Detect which cell encompasses the target text, then output its [x, y] center coordinate. 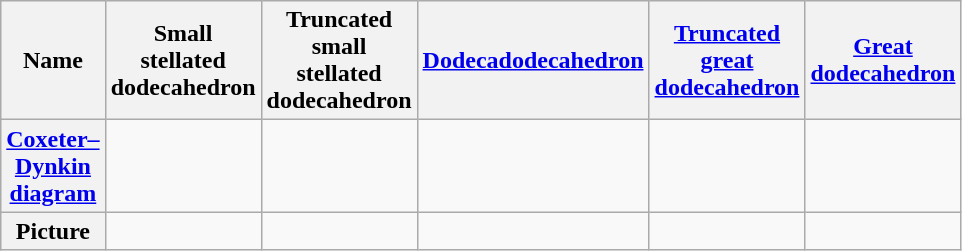
Truncatedgreatdodecahedron [727, 60]
Name [53, 60]
Greatdodecahedron [883, 60]
Picture [53, 231]
Coxeter–Dynkindiagram [53, 166]
Truncated small stellated dodecahedron [339, 60]
Dodecadodecahedron [533, 60]
Small stellated dodecahedron [183, 60]
